Find where the given text appears and provide that cell's center as [X, Y] coordinate. 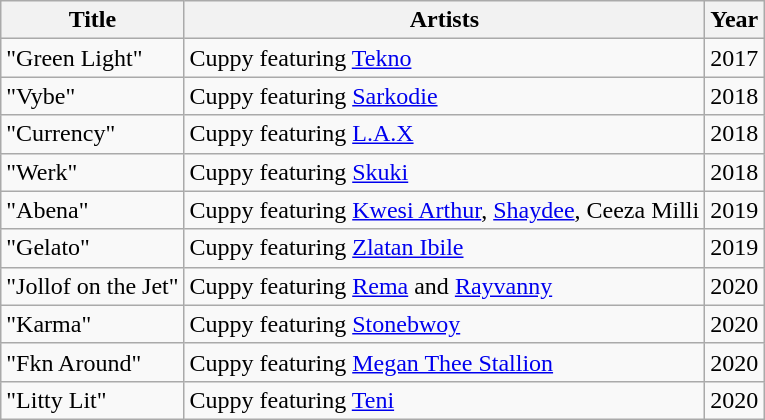
Cuppy featuring Zlatan Ibile [444, 248]
Cuppy featuring Sarkodie [444, 96]
Cuppy featuring Skuki [444, 172]
"Litty Lit" [92, 400]
"Karma" [92, 324]
Title [92, 20]
"Werk" [92, 172]
Cuppy featuring Tekno [444, 58]
"Fkn Around" [92, 362]
"Currency" [92, 134]
Year [734, 20]
Cuppy featuring L.A.X [444, 134]
Cuppy featuring Teni [444, 400]
"Abena" [92, 210]
Cuppy featuring Stonebwoy [444, 324]
"Green Light" [92, 58]
2017 [734, 58]
"Vybe" [92, 96]
Cuppy featuring Kwesi Arthur, Shaydee, Ceeza Milli [444, 210]
"Gelato" [92, 248]
Cuppy featuring Megan Thee Stallion [444, 362]
Cuppy featuring Rema and Rayvanny [444, 286]
Artists [444, 20]
"Jollof on the Jet" [92, 286]
